Capture the cell that displays the provided text and extract its (X, Y) central coordinate. 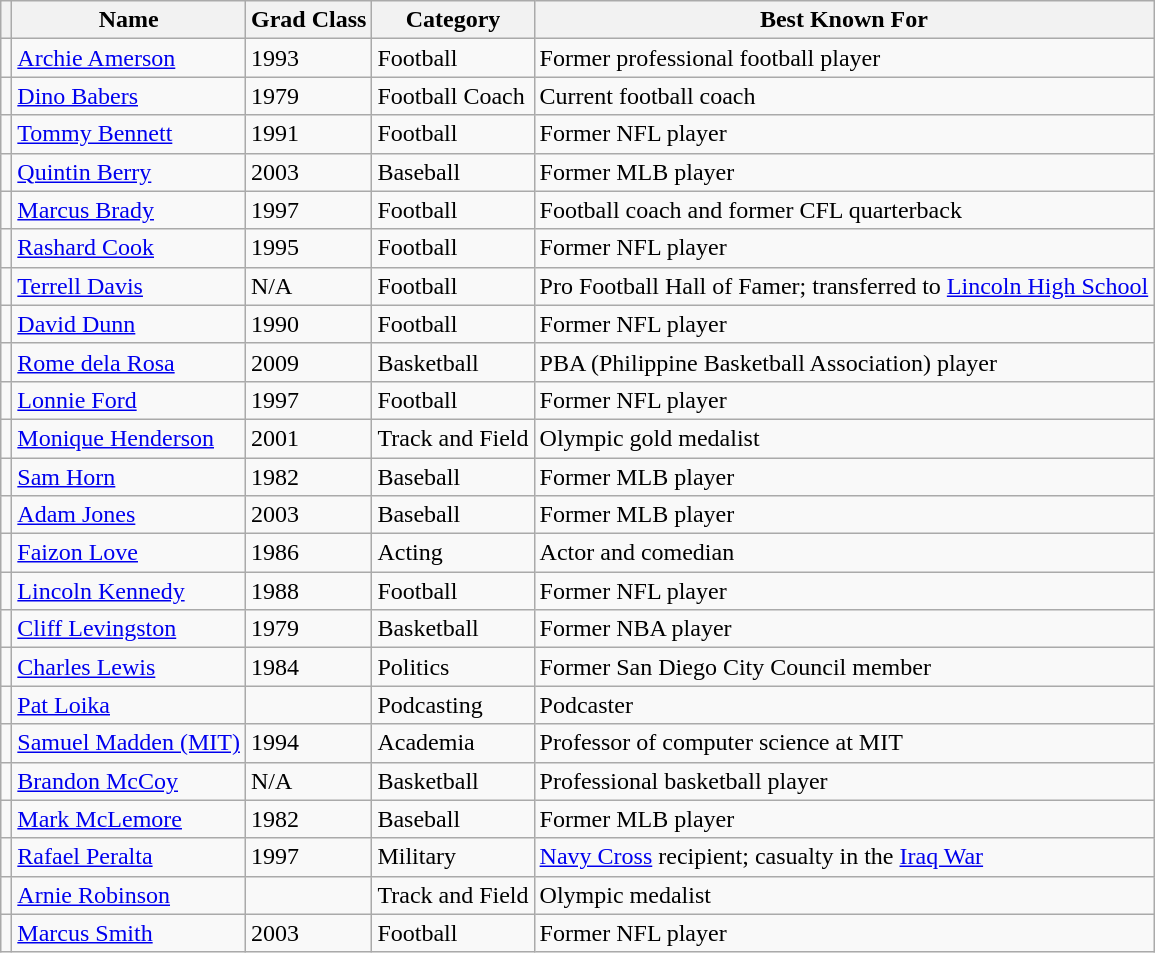
2009 (308, 362)
Archie Amerson (129, 58)
Cliff Levingston (129, 629)
1984 (308, 667)
Grad Class (308, 20)
Pat Loika (129, 705)
Arnie Robinson (129, 895)
Pro Football Hall of Famer; transferred to Lincoln High School (844, 286)
Rome dela Rosa (129, 362)
Tommy Bennett (129, 134)
David Dunn (129, 324)
Charles Lewis (129, 667)
Category (453, 20)
Olympic medalist (844, 895)
1995 (308, 248)
Olympic gold medalist (844, 438)
Brandon McCoy (129, 781)
Best Known For (844, 20)
1994 (308, 743)
Former NBA player (844, 629)
Quintin Berry (129, 172)
1988 (308, 591)
Football coach and former CFL quarterback (844, 210)
Sam Horn (129, 477)
Rashard Cook (129, 248)
Football Coach (453, 96)
Professor of computer science at MIT (844, 743)
Terrell Davis (129, 286)
Actor and comedian (844, 553)
Military (453, 857)
Faizon Love (129, 553)
1993 (308, 58)
1991 (308, 134)
Monique Henderson (129, 438)
Marcus Smith (129, 933)
Former professional football player (844, 58)
Rafael Peralta (129, 857)
1986 (308, 553)
Current football coach (844, 96)
Acting (453, 553)
Lincoln Kennedy (129, 591)
Marcus Brady (129, 210)
Academia (453, 743)
Name (129, 20)
Podcasting (453, 705)
Samuel Madden (MIT) (129, 743)
Adam Jones (129, 515)
Former San Diego City Council member (844, 667)
Navy Cross recipient; casualty in the Iraq War (844, 857)
PBA (Philippine Basketball Association) player (844, 362)
1990 (308, 324)
2001 (308, 438)
Lonnie Ford (129, 400)
Podcaster (844, 705)
Dino Babers (129, 96)
Professional basketball player (844, 781)
Mark McLemore (129, 819)
Politics (453, 667)
